Provide the (x, y) coordinate of the cell's center where the given text is located.  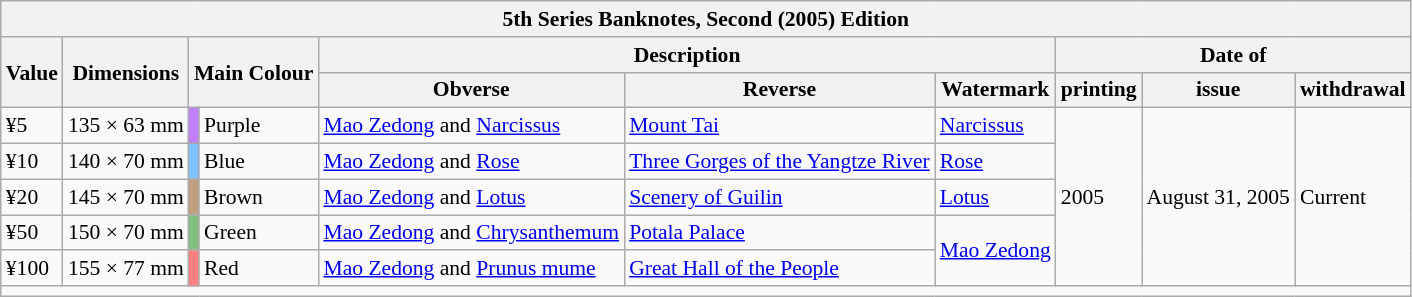
¥50 (32, 233)
150 × 70 mm (126, 233)
Current (1353, 197)
5th Series Banknotes, Second (2005) Edition (706, 19)
Mao Zedong and Narcissus (471, 126)
August 31, 2005 (1218, 197)
Mao Zedong and Lotus (471, 197)
Mao Zedong and Chrysanthemum (471, 233)
Blue (258, 162)
155 × 77 mm (126, 269)
Scenery of Guilin (780, 197)
2005 (1099, 197)
Description (686, 55)
140 × 70 mm (126, 162)
Brown (258, 197)
Mount Tai (780, 126)
¥100 (32, 269)
Value (32, 72)
145 × 70 mm (126, 197)
withdrawal (1353, 90)
¥10 (32, 162)
printing (1099, 90)
¥20 (32, 197)
Main Colour (254, 72)
issue (1218, 90)
Three Gorges of the Yangtze River (780, 162)
Narcissus (996, 126)
Reverse (780, 90)
Mao Zedong (996, 250)
135 × 63 mm (126, 126)
Mao Zedong and Rose (471, 162)
Red (258, 269)
Green (258, 233)
Watermark (996, 90)
Dimensions (126, 72)
Obverse (471, 90)
Lotus (996, 197)
Mao Zedong and Prunus mume (471, 269)
Potala Palace (780, 233)
Great Hall of the People (780, 269)
Date of (1234, 55)
¥5 (32, 126)
Rose (996, 162)
Purple (258, 126)
